Search for the cell housing the specified text and yield its (X, Y) center coordinate. 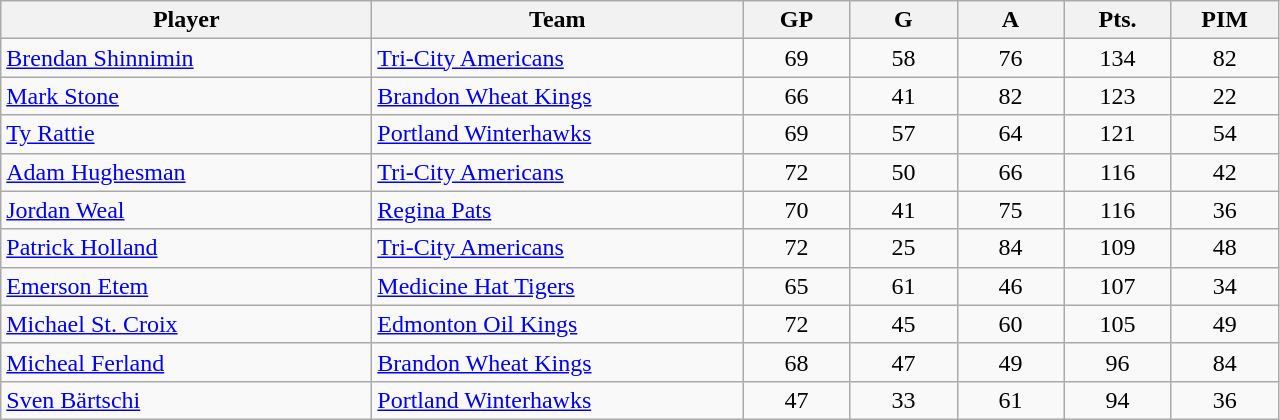
45 (904, 324)
121 (1118, 134)
76 (1010, 58)
94 (1118, 400)
50 (904, 172)
48 (1224, 248)
22 (1224, 96)
Regina Pats (558, 210)
Adam Hughesman (186, 172)
PIM (1224, 20)
33 (904, 400)
42 (1224, 172)
57 (904, 134)
70 (796, 210)
Ty Rattie (186, 134)
96 (1118, 362)
105 (1118, 324)
123 (1118, 96)
Michael St. Croix (186, 324)
58 (904, 58)
107 (1118, 286)
54 (1224, 134)
Edmonton Oil Kings (558, 324)
GP (796, 20)
Patrick Holland (186, 248)
65 (796, 286)
60 (1010, 324)
25 (904, 248)
Brendan Shinnimin (186, 58)
68 (796, 362)
Pts. (1118, 20)
75 (1010, 210)
64 (1010, 134)
Player (186, 20)
34 (1224, 286)
Team (558, 20)
134 (1118, 58)
46 (1010, 286)
Jordan Weal (186, 210)
Micheal Ferland (186, 362)
Emerson Etem (186, 286)
Sven Bärtschi (186, 400)
Mark Stone (186, 96)
A (1010, 20)
109 (1118, 248)
G (904, 20)
Medicine Hat Tigers (558, 286)
